Detect which cell encompasses the target text, then output its [X, Y] center coordinate. 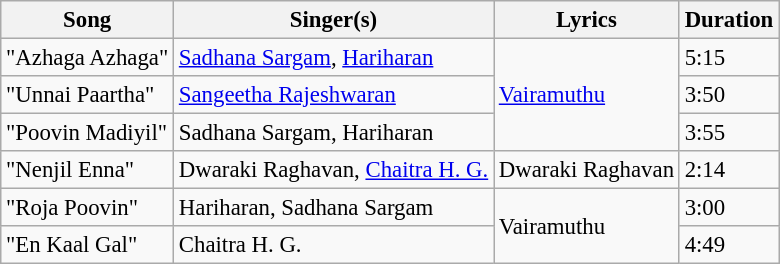
Duration [728, 20]
Dwaraki Raghavan, Chaitra H. G. [334, 170]
"Poovin Madiyil" [88, 133]
"En Kaal Gal" [88, 245]
Hariharan, Sadhana Sargam [334, 208]
Dwaraki Raghavan [587, 170]
"Unnai Paartha" [88, 95]
Lyrics [587, 20]
"Azhaga Azhaga" [88, 58]
5:15 [728, 58]
"Nenjil Enna" [88, 170]
3:55 [728, 133]
3:50 [728, 95]
"Roja Poovin" [88, 208]
2:14 [728, 170]
Sangeetha Rajeshwaran [334, 95]
Singer(s) [334, 20]
Song [88, 20]
3:00 [728, 208]
Chaitra H. G. [334, 245]
4:49 [728, 245]
